Find where the given text appears and provide that cell's center as (x, y) coordinate. 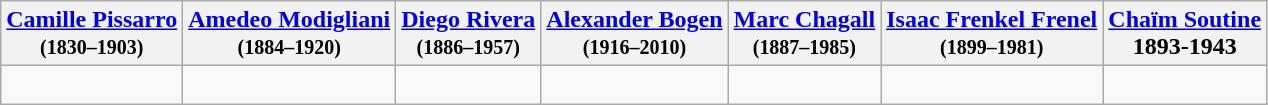
Camille Pissarro(1830–1903) (92, 34)
Isaac Frenkel Frenel(1899–1981) (992, 34)
Chaïm Soutine1893-1943 (1185, 34)
Alexander Bogen(1916–2010) (634, 34)
Amedeo Modigliani(1884–1920) (290, 34)
Marc Chagall(1887–1985) (804, 34)
Diego Rivera(1886–1957) (468, 34)
